Locate the cell with the specified text and output its [X, Y] center coordinate. 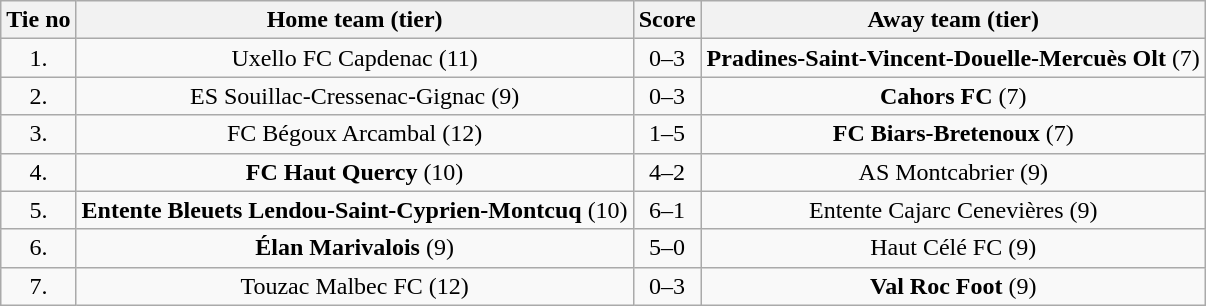
Cahors FC (7) [953, 96]
ES Souillac-Cressenac-Gignac (9) [354, 96]
Score [667, 20]
5–0 [667, 248]
FC Biars-Bretenoux (7) [953, 134]
Home team (tier) [354, 20]
6. [38, 248]
Touzac Malbec FC (12) [354, 286]
Val Roc Foot (9) [953, 286]
2. [38, 96]
7. [38, 286]
3. [38, 134]
FC Haut Quercy (10) [354, 172]
FC Bégoux Arcambal (12) [354, 134]
Élan Marivalois (9) [354, 248]
Away team (tier) [953, 20]
Entente Cajarc Cenevières (9) [953, 210]
Tie no [38, 20]
Haut Célé FC (9) [953, 248]
AS Montcabrier (9) [953, 172]
Pradines-Saint-Vincent-Douelle-Mercuès Olt (7) [953, 58]
Uxello FC Capdenac (11) [354, 58]
4–2 [667, 172]
4. [38, 172]
5. [38, 210]
1. [38, 58]
Entente Bleuets Lendou-Saint-Cyprien-Montcuq (10) [354, 210]
1–5 [667, 134]
6–1 [667, 210]
